Extract the (x, y) coordinate from the center of the cell holding the provided text.  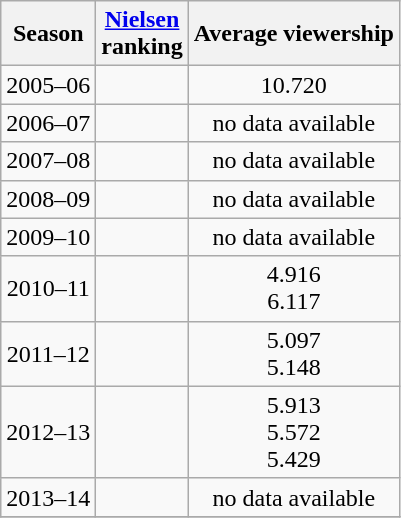
2013–14 (48, 497)
2012–13 (48, 432)
2005–06 (48, 85)
Average viewership (294, 34)
2009–10 (48, 237)
5.097 5.148 (294, 354)
2010–11 (48, 288)
2006–07 (48, 123)
4.916 6.117 (294, 288)
2011–12 (48, 354)
5.913 5.572 5.429 (294, 432)
Season (48, 34)
10.720 (294, 85)
2007–08 (48, 161)
2008–09 (48, 199)
Nielsenranking (142, 34)
